Provide the (x, y) coordinate of the cell's center where the given text is located.  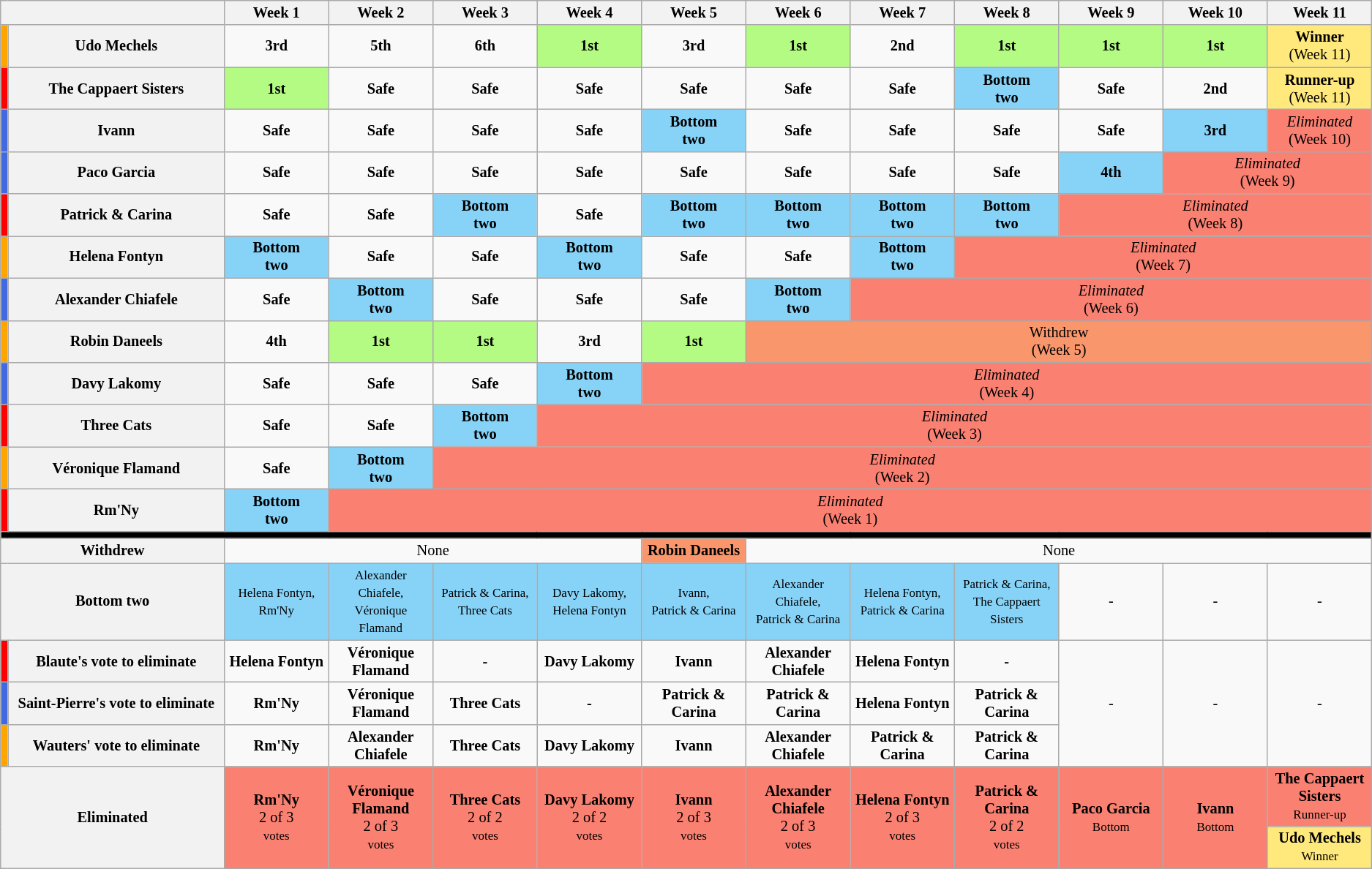
Alexander Chiafele,Patrick & Carina (798, 601)
Ivann,Patrick & Carina (694, 601)
Week 2 (381, 12)
Patrick & Carina,The Cappaert Sisters (1007, 601)
Blaute's vote to eliminate (116, 661)
Patrick & Carina,Three Cats (486, 601)
Eliminated(Week 3) (954, 426)
5th (381, 46)
Week 7 (903, 12)
Paco Garcia (116, 173)
Week 10 (1216, 12)
Patrick & Carina2 of 2votes (1007, 818)
Eliminated(Week 9) (1267, 173)
Paco GarciaBottom (1111, 818)
Week 4 (590, 12)
Helena Fontyn,Rm'Ny (277, 601)
Eliminated(Week 2) (903, 468)
The Cappaert SistersRunner-up (1320, 797)
Three Cats2 of 2votes (486, 818)
Eliminated (113, 818)
Withdrew(Week 5) (1059, 342)
Véronique Flamand2 of 3 votes (381, 818)
Week 8 (1007, 12)
IvannBottom (1216, 818)
Week 11 (1320, 12)
Withdrew (113, 551)
Week 3 (486, 12)
Eliminated(Week 1) (850, 510)
Eliminated(Week 4) (1007, 383)
Week 1 (277, 12)
Helena Fontyn,Patrick & Carina (903, 601)
Alexander Chiafele2 of 3votes (798, 818)
The Cappaert Sisters (116, 89)
Udo Mechels (116, 46)
Davy Lakomy2 of 2votes (590, 818)
Week 6 (798, 12)
Runner-up(Week 11) (1320, 89)
6th (486, 46)
Bottom two (113, 601)
Winner(Week 11) (1320, 46)
Davy Lakomy,Helena Fontyn (590, 601)
Eliminated(Week 6) (1111, 299)
Eliminated(Week 8) (1215, 215)
Rm'Ny2 of 3votes (277, 818)
Alexander Chiafele,Véronique Flamand (381, 601)
Ivann2 of 3votes (694, 818)
Wauters' vote to eliminate (116, 745)
Week 5 (694, 12)
Helena Fontyn2 of 3votes (903, 818)
Week 9 (1111, 12)
Saint-Pierre's vote to eliminate (116, 703)
Udo MechelsWinner (1320, 847)
Eliminated(Week 10) (1320, 130)
Eliminated(Week 7) (1163, 257)
